Capture the cell that displays the provided text and extract its [x, y] central coordinate. 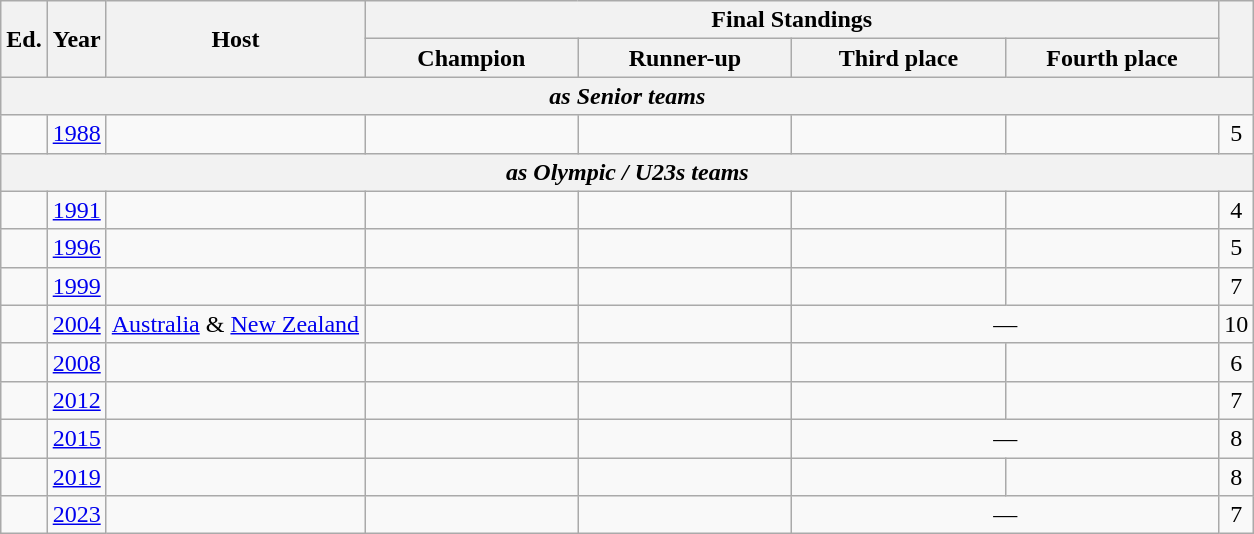
10 [1236, 324]
1991 [76, 210]
Host [235, 39]
2004 [76, 324]
4 [1236, 210]
Year [76, 39]
6 [1236, 362]
1988 [76, 134]
as Olympic / U23s teams [628, 172]
2008 [76, 362]
as Senior teams [628, 96]
Champion [472, 58]
Australia & New Zealand [235, 324]
Fourth place [1112, 58]
1999 [76, 286]
2015 [76, 438]
Third place [899, 58]
Ed. [24, 39]
Final Standings [792, 20]
2019 [76, 477]
Runner-up [685, 58]
2023 [76, 515]
1996 [76, 248]
2012 [76, 400]
